Capture the cell that displays the provided text and extract its [x, y] central coordinate. 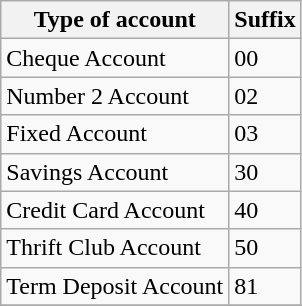
Term Deposit Account [115, 286]
03 [265, 134]
02 [265, 96]
00 [265, 58]
Credit Card Account [115, 210]
Suffix [265, 20]
Number 2 Account [115, 96]
50 [265, 248]
40 [265, 210]
Fixed Account [115, 134]
30 [265, 172]
Type of account [115, 20]
Cheque Account [115, 58]
81 [265, 286]
Savings Account [115, 172]
Thrift Club Account [115, 248]
